Determine the (X, Y) coordinate at the center of the cell enclosing the given text.  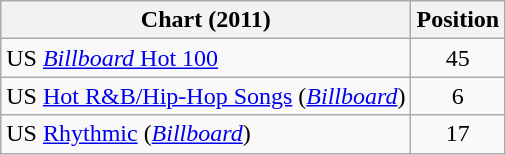
6 (458, 96)
Chart (2011) (206, 20)
17 (458, 134)
45 (458, 58)
US Billboard Hot 100 (206, 58)
US Hot R&B/Hip-Hop Songs (Billboard) (206, 96)
US Rhythmic (Billboard) (206, 134)
Position (458, 20)
